Detect which cell encompasses the target text, then output its (x, y) center coordinate. 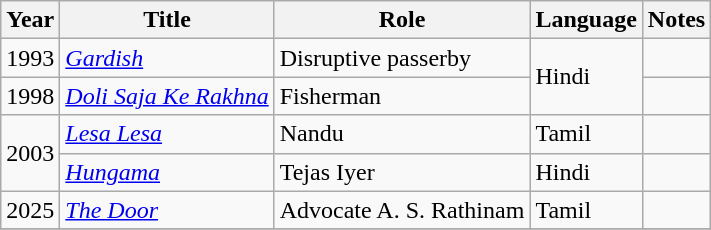
Year (30, 20)
The Door (167, 210)
Hungama (167, 172)
Language (586, 20)
Tejas Iyer (402, 172)
Nandu (402, 134)
Fisherman (402, 96)
Notes (676, 20)
Role (402, 20)
1993 (30, 58)
Lesa Lesa (167, 134)
1998 (30, 96)
2003 (30, 153)
Title (167, 20)
Doli Saja Ke Rakhna (167, 96)
2025 (30, 210)
Gardish (167, 58)
Disruptive passerby (402, 58)
Advocate A. S. Rathinam (402, 210)
